Extract the [x, y] coordinate from the center of the cell holding the provided text.  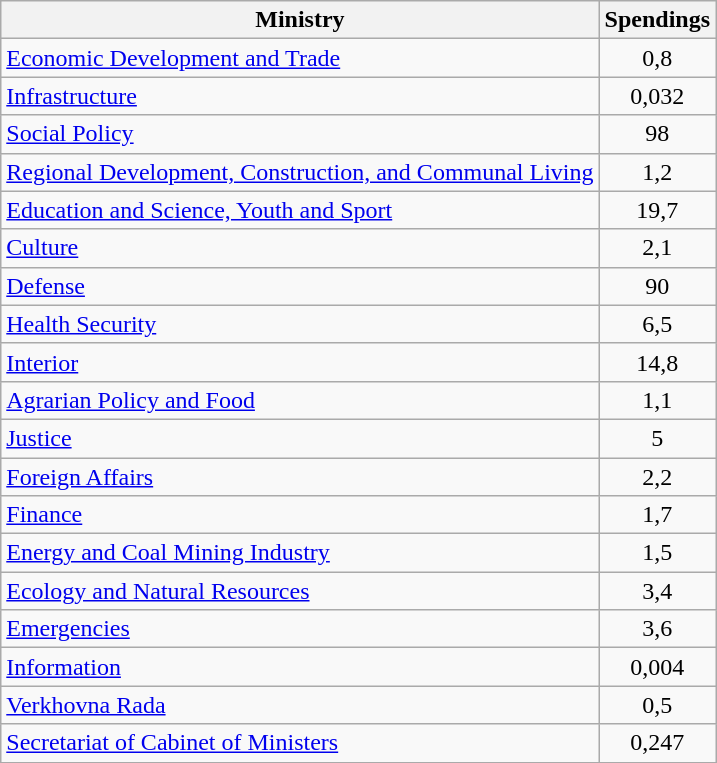
3,4 [657, 591]
Emergencies [300, 629]
1,7 [657, 515]
6,5 [657, 324]
3,6 [657, 629]
2,1 [657, 248]
Regional Development, Construction, and Communal Living [300, 172]
Ecology and Natural Resources [300, 591]
Infrastructure [300, 96]
0,247 [657, 743]
Finance [300, 515]
Social Policy [300, 134]
0,5 [657, 705]
19,7 [657, 210]
2,2 [657, 477]
Economic Development and Trade [300, 58]
Secretariat of Cabinet of Ministers [300, 743]
Interior [300, 362]
0,8 [657, 58]
Information [300, 667]
Verkhovna Rada [300, 705]
Spendings [657, 20]
Health Security [300, 324]
Agrarian Policy and Food [300, 400]
14,8 [657, 362]
Energy and Coal Mining Industry [300, 553]
5 [657, 438]
Justice [300, 438]
1,2 [657, 172]
Foreign Affairs [300, 477]
Ministry [300, 20]
90 [657, 286]
1,1 [657, 400]
Culture [300, 248]
1,5 [657, 553]
Education and Science, Youth and Sport [300, 210]
0,032 [657, 96]
0,004 [657, 667]
98 [657, 134]
Defense [300, 286]
